Provide the [x, y] coordinate of the cell's center where the given text is located.  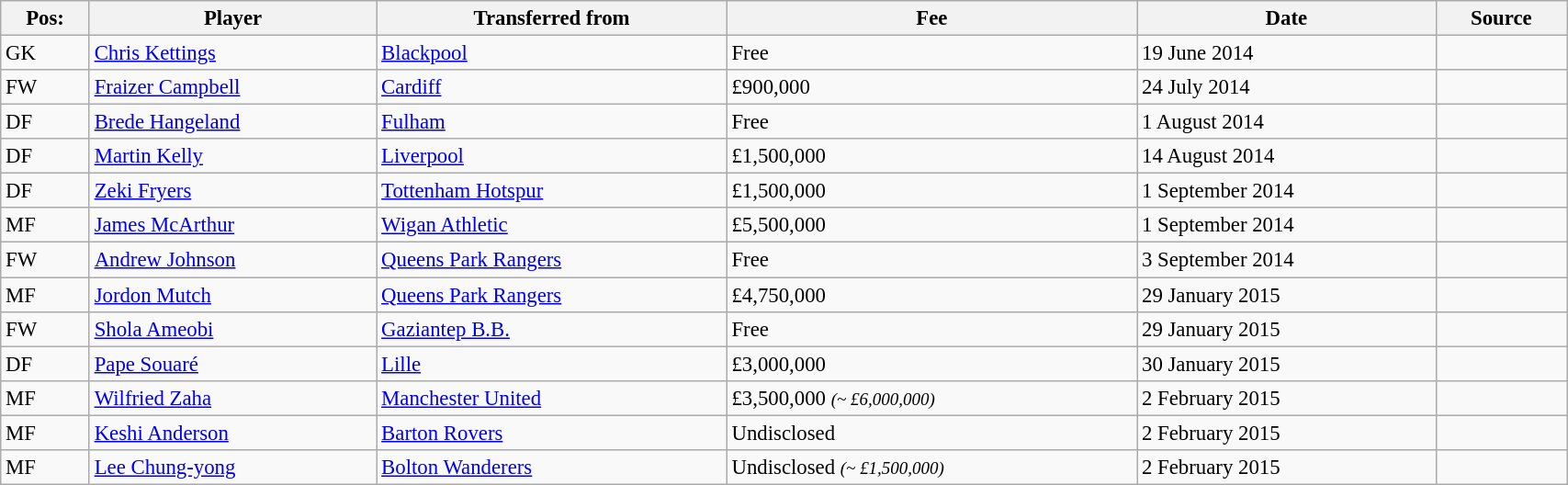
Chris Kettings [232, 53]
Shola Ameobi [232, 329]
Gaziantep B.B. [551, 329]
Liverpool [551, 156]
Blackpool [551, 53]
Zeki Fryers [232, 191]
Bolton Wanderers [551, 468]
Undisclosed (~ £1,500,000) [931, 468]
£4,750,000 [931, 295]
Fulham [551, 122]
Lille [551, 364]
Undisclosed [931, 433]
Transferred from [551, 18]
Fee [931, 18]
Wigan Athletic [551, 225]
Lee Chung-yong [232, 468]
Cardiff [551, 87]
Source [1501, 18]
£3,500,000 (~ £6,000,000) [931, 398]
Brede Hangeland [232, 122]
30 January 2015 [1286, 364]
GK [46, 53]
14 August 2014 [1286, 156]
24 July 2014 [1286, 87]
Wilfried Zaha [232, 398]
Pos: [46, 18]
Martin Kelly [232, 156]
3 September 2014 [1286, 260]
Pape Souaré [232, 364]
£900,000 [931, 87]
Fraizer Campbell [232, 87]
£5,500,000 [931, 225]
Barton Rovers [551, 433]
Manchester United [551, 398]
Jordon Mutch [232, 295]
1 August 2014 [1286, 122]
James McArthur [232, 225]
Keshi Anderson [232, 433]
Tottenham Hotspur [551, 191]
Andrew Johnson [232, 260]
Date [1286, 18]
Player [232, 18]
19 June 2014 [1286, 53]
£3,000,000 [931, 364]
